Return the [x, y] coordinate for the center point of the cell that contains the specified text.  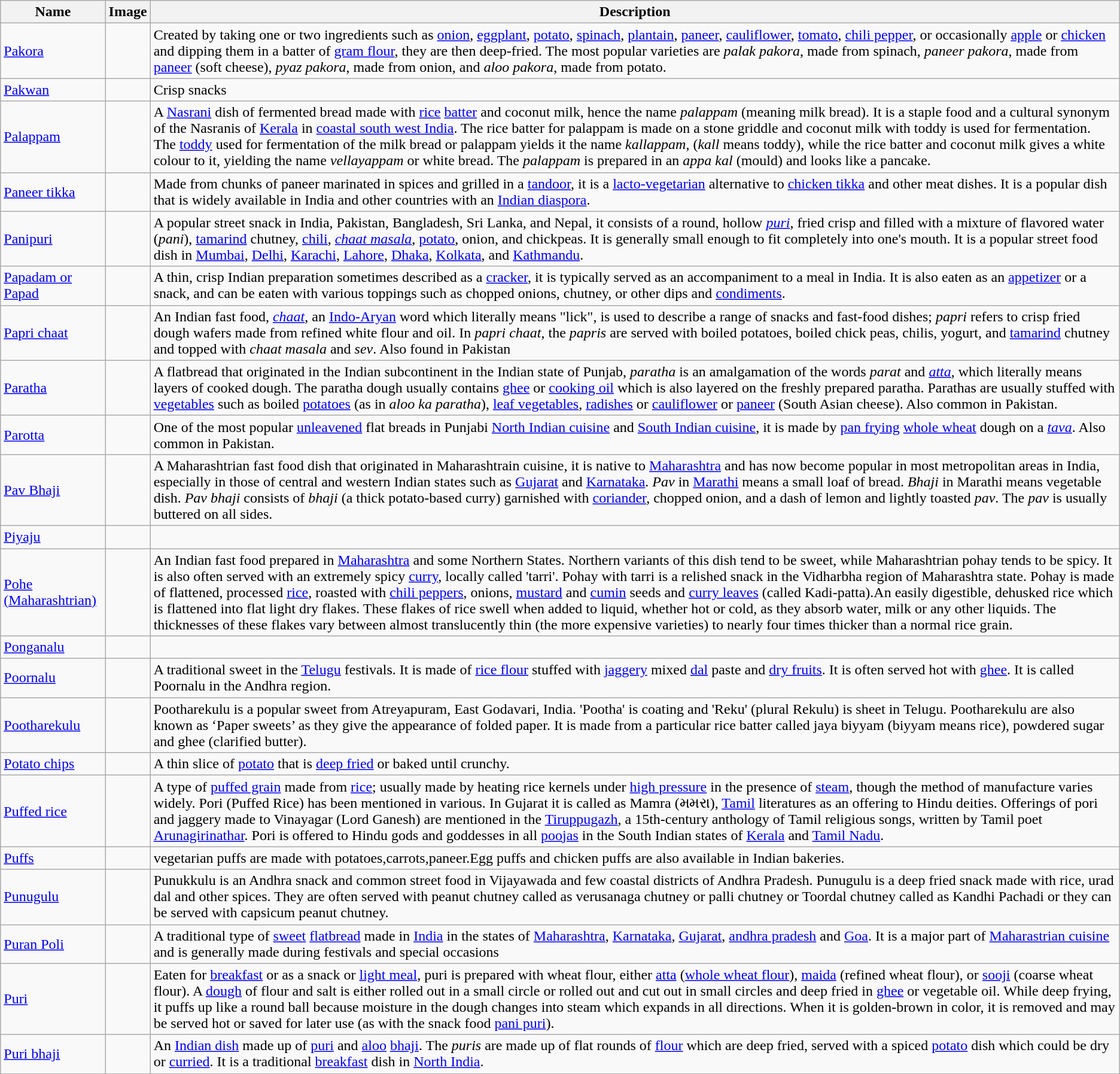
Puri [53, 999]
Paneer tikka [53, 191]
Image [128, 12]
Name [53, 12]
vegetarian puffs are made with potatoes,carrots,paneer.Egg puffs and chicken puffs are also available in Indian bakeries. [635, 858]
Parotta [53, 434]
Pakwan [53, 90]
Papadam or Papad [53, 286]
Puffs [53, 858]
Pakora [53, 51]
Ponganalu [53, 647]
Poornalu [53, 679]
Piyaju [53, 537]
Pav Bhaji [53, 489]
Puffed rice [53, 811]
Description [635, 12]
Pootharekulu [53, 725]
Palappam [53, 136]
Punugulu [53, 897]
Papri chaat [53, 333]
Puran Poli [53, 944]
A thin slice of potato that is deep fried or baked until crunchy. [635, 764]
Puri bhaji [53, 1054]
Pohe (Maharashtrian) [53, 592]
Paratha [53, 388]
Potato chips [53, 764]
Crisp snacks [635, 90]
Panipuri [53, 239]
